Identify which cell holds the provided text, then report its (X, Y) central coordinate. 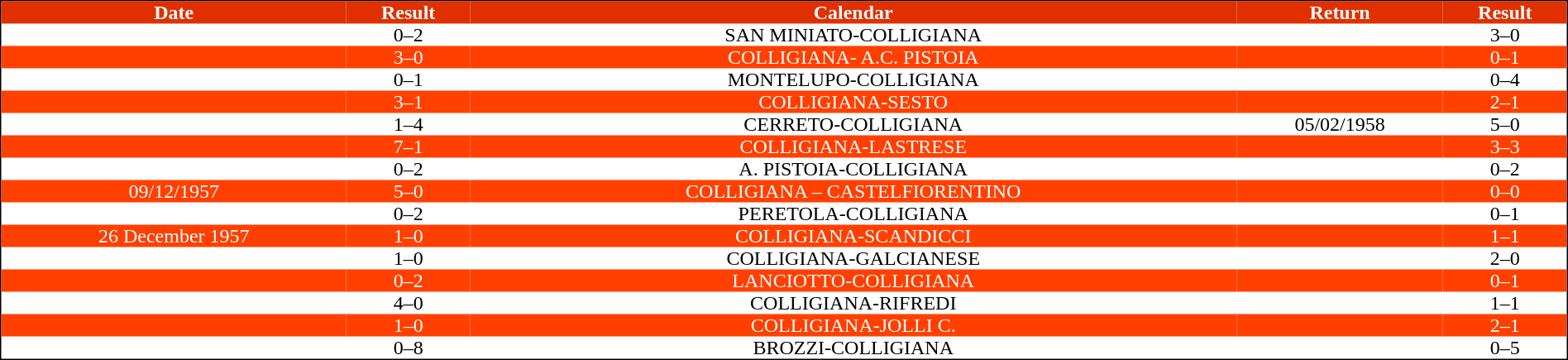
Calendar (853, 13)
09/12/1957 (174, 192)
MONTELUPO-COLLIGIANA (853, 79)
0–5 (1505, 348)
CERRETO-COLLIGIANA (853, 124)
COLLIGIANA- A.C. PISTOIA (853, 58)
COLLIGIANA-SESTO (853, 103)
COLLIGIANA-SCANDICCI (853, 237)
05/02/1958 (1340, 124)
2–0 (1505, 258)
A. PISTOIA-COLLIGIANA (853, 169)
PERETOLA-COLLIGIANA (853, 214)
COLLIGIANA-GALCIANESE (853, 258)
Date (174, 13)
COLLIGIANA-RIFREDI (853, 303)
Return (1340, 13)
3–1 (409, 103)
1–4 (409, 124)
SAN MINIATO-COLLIGIANA (853, 35)
4–0 (409, 303)
0–4 (1505, 79)
3–3 (1505, 147)
BROZZI-COLLIGIANA (853, 348)
LANCIOTTO-COLLIGIANA (853, 281)
COLLIGIANA-JOLLI C. (853, 326)
COLLIGIANA – CASTELFIORENTINO (853, 192)
COLLIGIANA-LASTRESE (853, 147)
26 December 1957 (174, 237)
0–0 (1505, 192)
7–1 (409, 147)
0–8 (409, 348)
